From the cell containing the given text, extract its center point as [x, y] coordinate. 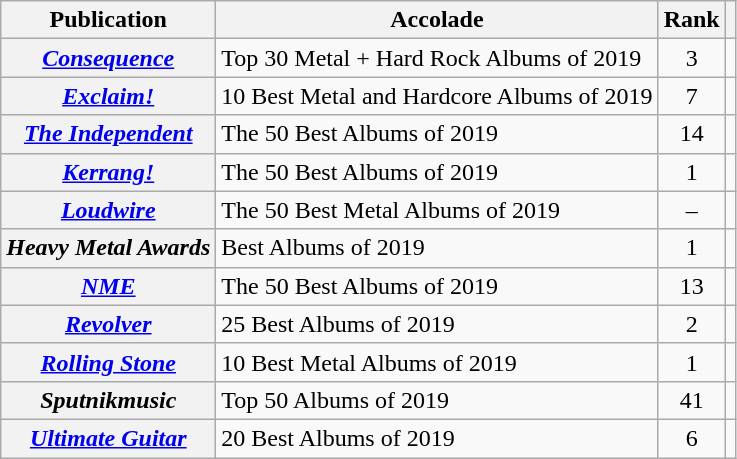
Rank [692, 20]
7 [692, 96]
The Independent [108, 134]
Exclaim! [108, 96]
Kerrang! [108, 172]
25 Best Albums of 2019 [437, 324]
3 [692, 58]
Sputnikmusic [108, 400]
Heavy Metal Awards [108, 248]
Loudwire [108, 210]
– [692, 210]
14 [692, 134]
41 [692, 400]
NME [108, 286]
13 [692, 286]
2 [692, 324]
Top 30 Metal + Hard Rock Albums of 2019 [437, 58]
Accolade [437, 20]
Top 50 Albums of 2019 [437, 400]
Rolling Stone [108, 362]
Consequence [108, 58]
10 Best Metal Albums of 2019 [437, 362]
Ultimate Guitar [108, 438]
Best Albums of 2019 [437, 248]
6 [692, 438]
10 Best Metal and Hardcore Albums of 2019 [437, 96]
20 Best Albums of 2019 [437, 438]
Publication [108, 20]
The 50 Best Metal Albums of 2019 [437, 210]
Revolver [108, 324]
